Locate the cell with the specified text and output its [x, y] center coordinate. 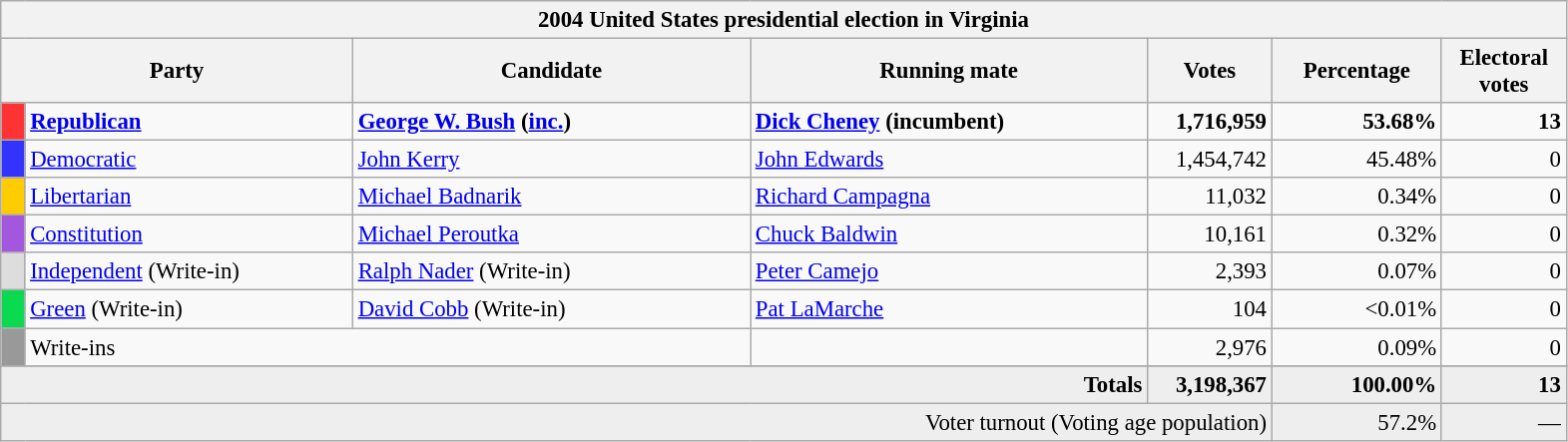
0.09% [1356, 347]
45.48% [1356, 160]
Party [178, 72]
Libertarian [189, 197]
10,161 [1210, 234]
0.07% [1356, 272]
100.00% [1356, 384]
Voter turnout (Voting age population) [637, 422]
Republican [189, 122]
Candidate [551, 72]
Pat LaMarche [949, 309]
Ralph Nader (Write-in) [551, 272]
Peter Camejo [949, 272]
57.2% [1356, 422]
Totals [575, 384]
Michael Badnarik [551, 197]
John Kerry [551, 160]
11,032 [1210, 197]
Electoral votes [1503, 72]
Green (Write-in) [189, 309]
Independent (Write-in) [189, 272]
Running mate [949, 72]
Write-ins [387, 347]
George W. Bush (inc.) [551, 122]
Percentage [1356, 72]
2,976 [1210, 347]
2,393 [1210, 272]
1,454,742 [1210, 160]
2004 United States presidential election in Virginia [784, 20]
0.32% [1356, 234]
Michael Peroutka [551, 234]
104 [1210, 309]
<0.01% [1356, 309]
Democratic [189, 160]
0.34% [1356, 197]
Constitution [189, 234]
Dick Cheney (incumbent) [949, 122]
53.68% [1356, 122]
Richard Campagna [949, 197]
Votes [1210, 72]
John Edwards [949, 160]
Chuck Baldwin [949, 234]
David Cobb (Write-in) [551, 309]
3,198,367 [1210, 384]
— [1503, 422]
1,716,959 [1210, 122]
